Search for the cell housing the specified text and yield its [x, y] center coordinate. 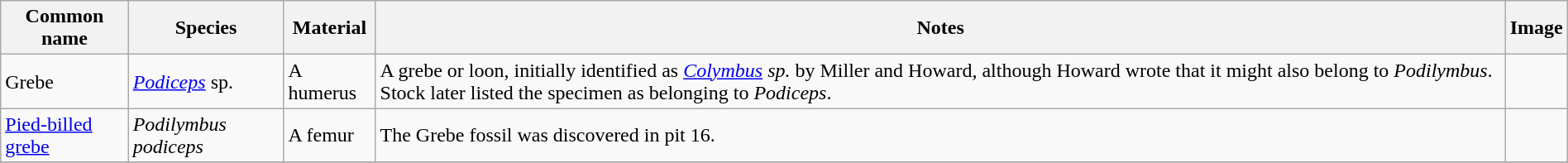
Material [329, 28]
Grebe [65, 81]
A humerus [329, 81]
Podiceps sp. [206, 81]
Common name [65, 28]
Image [1537, 28]
Notes [940, 28]
A femur [329, 136]
Podilymbus podiceps [206, 136]
Species [206, 28]
The Grebe fossil was discovered in pit 16. [940, 136]
Pied-billed grebe [65, 136]
